Output the [X, Y] coordinate of the center of the cell containing the given text.  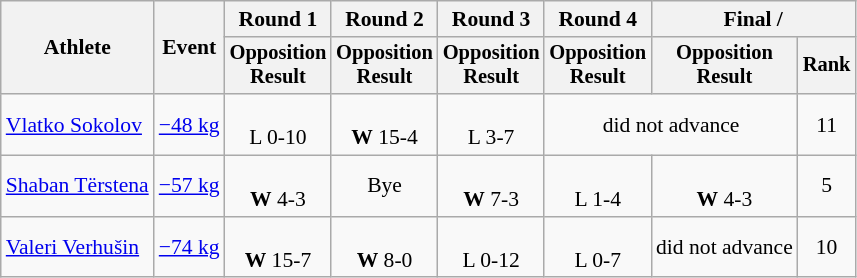
Rank [827, 66]
W 7-3 [492, 186]
L 1-4 [598, 186]
−48 kg [190, 124]
Event [190, 48]
L 0-12 [492, 248]
11 [827, 124]
−74 kg [190, 248]
Round 3 [492, 19]
5 [827, 186]
Round 1 [278, 19]
Bye [384, 186]
−57 kg [190, 186]
W 8-0 [384, 248]
Round 2 [384, 19]
Athlete [78, 48]
Valeri Verhušin [78, 248]
Vlatko Sokolov [78, 124]
W 15-7 [278, 248]
10 [827, 248]
L 3-7 [492, 124]
Final / [753, 19]
L 0-10 [278, 124]
Shaban Tërstena [78, 186]
Round 4 [598, 19]
L 0-7 [598, 248]
W 15-4 [384, 124]
